From the cell containing the given text, extract its center point as (x, y) coordinate. 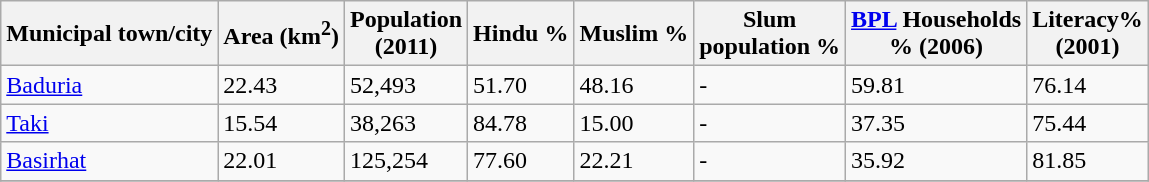
Muslim % (634, 34)
Municipal town/city (110, 34)
84.78 (521, 123)
77.60 (521, 161)
Baduria (110, 85)
125,254 (406, 161)
52,493 (406, 85)
37.35 (936, 123)
22.01 (282, 161)
22.21 (634, 161)
15.00 (634, 123)
Area (km2) (282, 34)
15.54 (282, 123)
Basirhat (110, 161)
51.70 (521, 85)
22.43 (282, 85)
Hindu % (521, 34)
75.44 (1088, 123)
35.92 (936, 161)
38,263 (406, 123)
76.14 (1088, 85)
81.85 (1088, 161)
Literacy% (2001) (1088, 34)
Slum population % (770, 34)
Population(2011) (406, 34)
59.81 (936, 85)
BPL Households % (2006) (936, 34)
48.16 (634, 85)
Taki (110, 123)
